Extract the (X, Y) coordinate from the center of the cell holding the provided text.  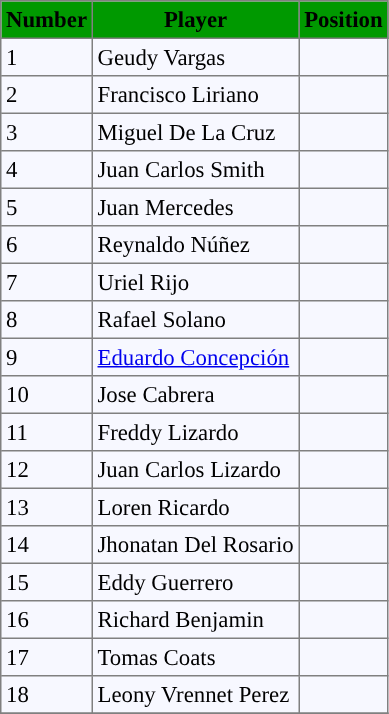
Eduardo Concepción (196, 357)
16 (47, 620)
12 (47, 470)
Francisco Liriano (196, 95)
8 (47, 320)
Miguel De La Cruz (196, 132)
Geudy Vargas (196, 57)
18 (47, 695)
Loren Ricardo (196, 507)
Jose Cabrera (196, 395)
Number (47, 20)
3 (47, 132)
10 (47, 395)
2 (47, 95)
15 (47, 582)
Eddy Guerrero (196, 582)
Player (196, 20)
Reynaldo Núñez (196, 245)
14 (47, 545)
Rafael Solano (196, 320)
Juan Carlos Smith (196, 170)
Uriel Rijo (196, 282)
Freddy Lizardo (196, 432)
Juan Carlos Lizardo (196, 470)
Richard Benjamin (196, 620)
11 (47, 432)
17 (47, 657)
5 (47, 207)
9 (47, 357)
Jhonatan Del Rosario (196, 545)
Leony Vrennet Perez (196, 695)
Tomas Coats (196, 657)
4 (47, 170)
7 (47, 282)
13 (47, 507)
1 (47, 57)
Juan Mercedes (196, 207)
Position (344, 20)
6 (47, 245)
